Pinpoint the cell where the given text exists, returning its (x, y) midpoint coordinate. 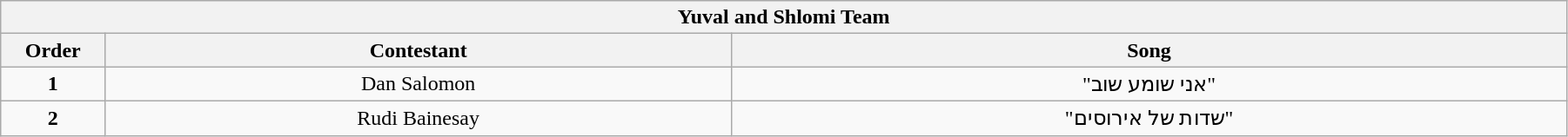
1 (53, 84)
Order (53, 50)
Song (1149, 50)
Contestant (419, 50)
Rudi Bainesay (419, 118)
"שדות של אירוסים" (1149, 118)
"אני שומע שוב" (1149, 84)
Yuval and Shlomi Team (784, 17)
2 (53, 118)
Dan Salomon (419, 84)
